Determine the (X, Y) coordinate at the center of the cell enclosing the given text.  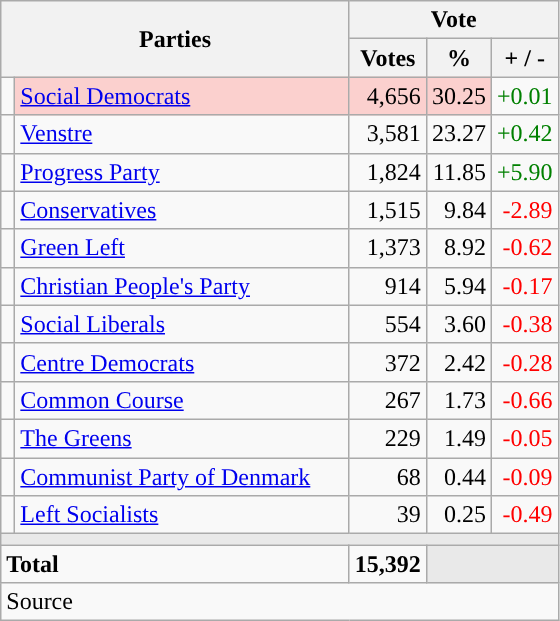
-0.66 (524, 400)
3,581 (388, 134)
Communist Party of Denmark (182, 477)
914 (388, 286)
15,392 (388, 564)
Parties (176, 39)
2.42 (458, 362)
% (458, 58)
Progress Party (182, 172)
68 (388, 477)
+5.90 (524, 172)
Social Democrats (182, 96)
-0.49 (524, 515)
1.49 (458, 438)
1.73 (458, 400)
Green Left (182, 248)
8.92 (458, 248)
+0.01 (524, 96)
554 (388, 324)
-0.28 (524, 362)
Conservatives (182, 210)
+ / - (524, 58)
Centre Democrats (182, 362)
229 (388, 438)
1,515 (388, 210)
372 (388, 362)
Christian People's Party (182, 286)
4,656 (388, 96)
-0.09 (524, 477)
3.60 (458, 324)
267 (388, 400)
Source (280, 602)
Venstre (182, 134)
0.25 (458, 515)
Vote (454, 20)
9.84 (458, 210)
+0.42 (524, 134)
Social Liberals (182, 324)
-0.38 (524, 324)
-0.62 (524, 248)
Total (176, 564)
5.94 (458, 286)
Left Socialists (182, 515)
The Greens (182, 438)
23.27 (458, 134)
-2.89 (524, 210)
-0.05 (524, 438)
Votes (388, 58)
0.44 (458, 477)
30.25 (458, 96)
1,373 (388, 248)
11.85 (458, 172)
39 (388, 515)
1,824 (388, 172)
-0.17 (524, 286)
Common Course (182, 400)
